Provide the [x, y] coordinate of the cell's center where the given text is located.  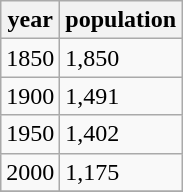
2000 [30, 172]
1,850 [121, 58]
1850 [30, 58]
population [121, 20]
year [30, 20]
1,402 [121, 134]
1950 [30, 134]
1,175 [121, 172]
1900 [30, 96]
1,491 [121, 96]
